Provide the [X, Y] coordinate of the cell's center where the given text is located.  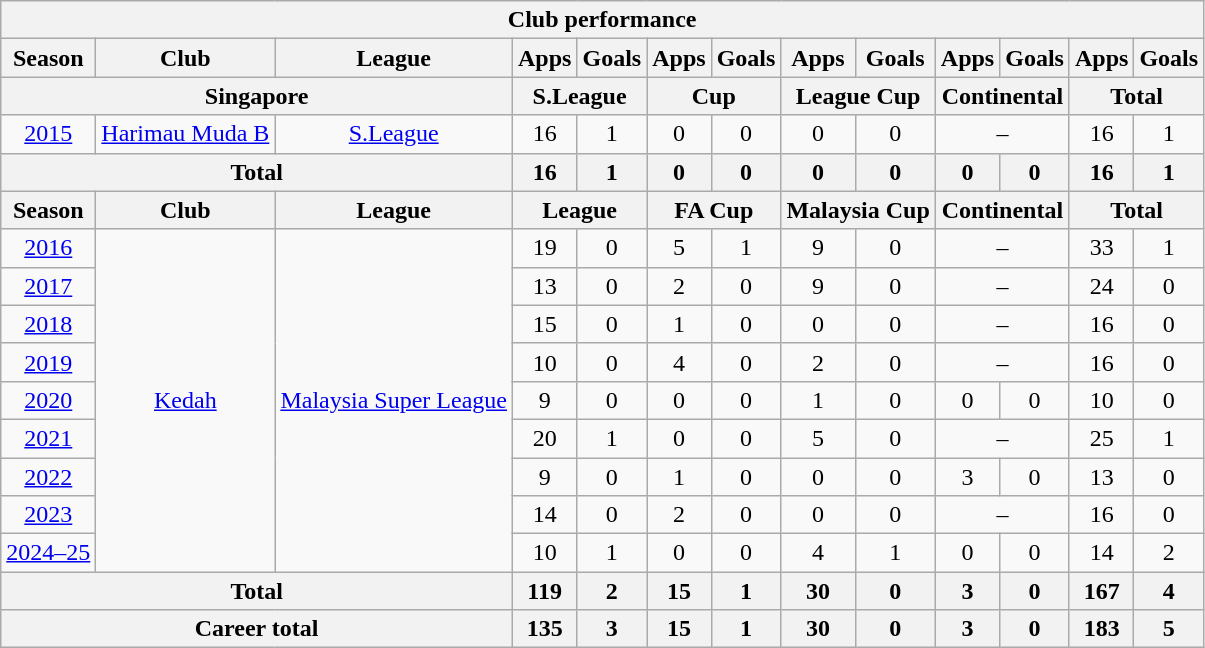
33 [1101, 248]
FA Cup [714, 210]
25 [1101, 438]
2017 [48, 286]
Singapore [257, 96]
Malaysia Cup [858, 210]
2015 [48, 134]
Club performance [602, 20]
Career total [257, 629]
2023 [48, 515]
Cup [714, 96]
2021 [48, 438]
19 [545, 248]
2024–25 [48, 553]
2019 [48, 362]
2020 [48, 400]
2022 [48, 477]
24 [1101, 286]
119 [545, 591]
2018 [48, 324]
Malaysia Super League [394, 400]
20 [545, 438]
183 [1101, 629]
Kedah [186, 400]
2016 [48, 248]
135 [545, 629]
League Cup [858, 96]
167 [1101, 591]
Harimau Muda B [186, 134]
